Extract the [X, Y] coordinate from the center of the cell holding the provided text.  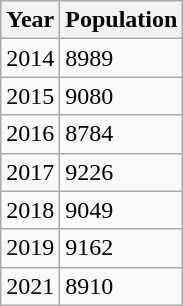
2021 [30, 286]
2015 [30, 96]
8989 [122, 58]
8784 [122, 134]
9162 [122, 248]
Year [30, 20]
2019 [30, 248]
Population [122, 20]
2016 [30, 134]
9226 [122, 172]
8910 [122, 286]
9080 [122, 96]
9049 [122, 210]
2018 [30, 210]
2014 [30, 58]
2017 [30, 172]
